Locate the cell with the specified text and output its (X, Y) center coordinate. 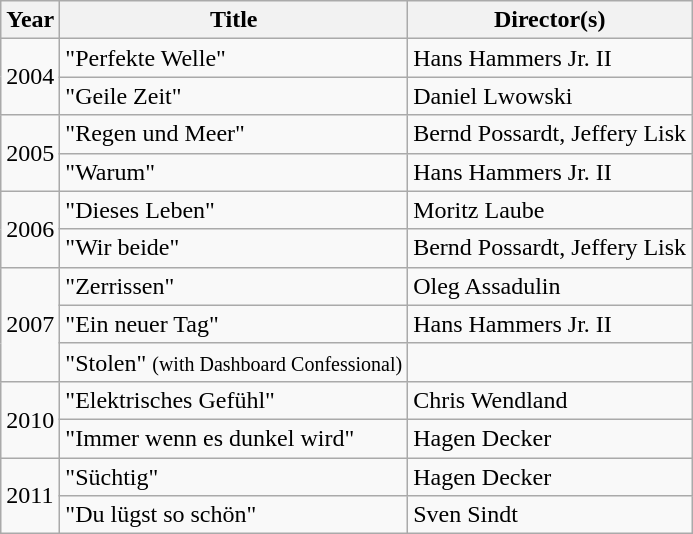
2006 (30, 229)
"Wir beide" (234, 248)
Director(s) (550, 20)
"Immer wenn es dunkel wird" (234, 438)
"Regen und Meer" (234, 134)
"Geile Zeit" (234, 96)
"Ein neuer Tag" (234, 324)
Year (30, 20)
Title (234, 20)
Oleg Assadulin (550, 286)
"Warum" (234, 172)
Chris Wendland (550, 400)
"Du lügst so schön" (234, 515)
2011 (30, 496)
"Dieses Leben" (234, 210)
2005 (30, 153)
"Süchtig" (234, 477)
Moritz Laube (550, 210)
Sven Sindt (550, 515)
"Perfekte Welle" (234, 58)
"Zerrissen" (234, 286)
2004 (30, 77)
"Elektrisches Gefühl" (234, 400)
"Stolen" (with Dashboard Confessional) (234, 362)
2010 (30, 419)
2007 (30, 324)
Daniel Lwowski (550, 96)
